Return (x, y) of the center of cell containing provided text 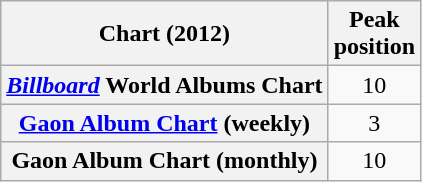
Gaon Album Chart (monthly) (164, 161)
Peakposition (374, 34)
3 (374, 123)
Gaon Album Chart (weekly) (164, 123)
Billboard World Albums Chart (164, 85)
Chart (2012) (164, 34)
